Pinpoint the cell where the given text exists, returning its (X, Y) midpoint coordinate. 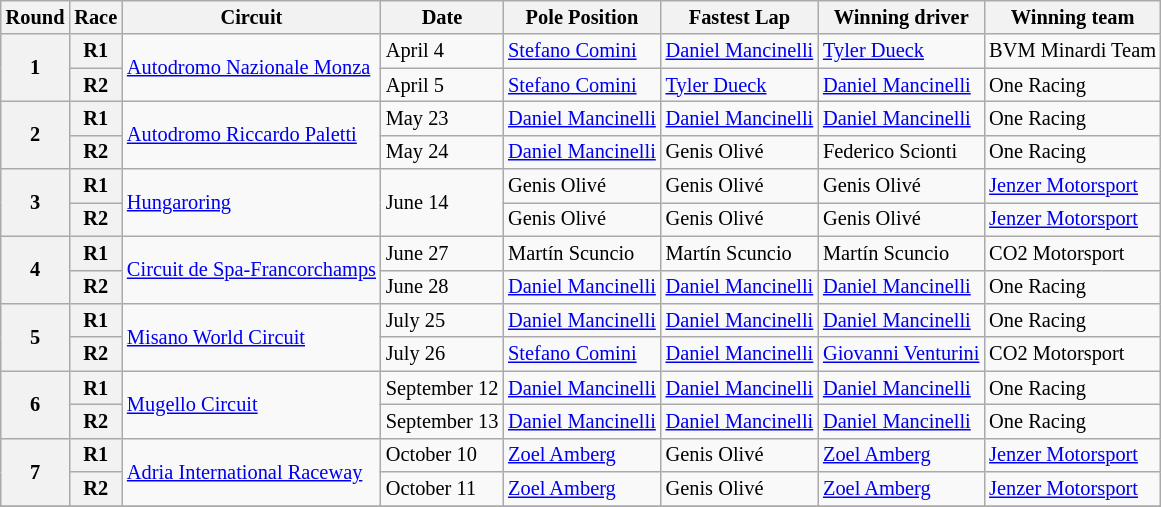
Misano World Circuit (252, 336)
6 (36, 404)
Mugello Circuit (252, 404)
July 26 (442, 354)
Circuit de Spa-Francorchamps (252, 270)
Adria International Raceway (252, 472)
Race (96, 17)
Hungaroring (252, 202)
September 12 (442, 388)
Round (36, 17)
Date (442, 17)
May 23 (442, 118)
April 5 (442, 85)
September 13 (442, 421)
April 4 (442, 51)
July 25 (442, 320)
5 (36, 336)
May 24 (442, 152)
Winning team (1072, 17)
Autodromo Nazionale Monza (252, 68)
Circuit (252, 17)
Fastest Lap (740, 17)
3 (36, 202)
BVM Minardi Team (1072, 51)
October 10 (442, 455)
Autodromo Riccardo Paletti (252, 134)
June 27 (442, 253)
Winning driver (901, 17)
Federico Scionti (901, 152)
June 28 (442, 287)
7 (36, 472)
October 11 (442, 489)
2 (36, 134)
June 14 (442, 202)
Giovanni Venturini (901, 354)
1 (36, 68)
Pole Position (582, 17)
4 (36, 270)
